Return [x, y] of the center of cell containing provided text 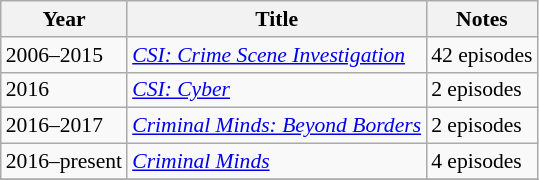
Criminal Minds: Beyond Borders [276, 126]
2016 [64, 90]
42 episodes [482, 55]
Year [64, 19]
CSI: Cyber [276, 90]
2016–2017 [64, 126]
2016–present [64, 162]
CSI: Crime Scene Investigation [276, 55]
Notes [482, 19]
2006–2015 [64, 55]
Title [276, 19]
Criminal Minds [276, 162]
4 episodes [482, 162]
